Determine the (x, y) coordinate at the center of the cell enclosing the given text.  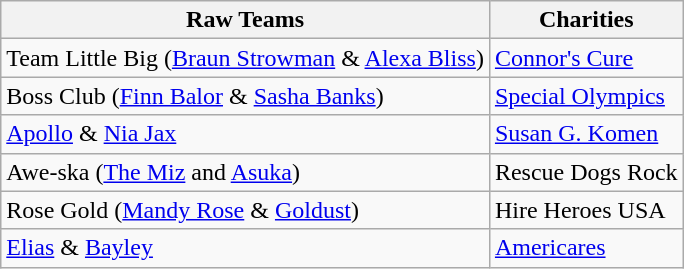
Americares (586, 248)
Raw Teams (246, 20)
Elias & Bayley (246, 248)
Apollo & Nia Jax (246, 134)
Charities (586, 20)
Rescue Dogs Rock (586, 172)
Rose Gold (Mandy Rose & Goldust) (246, 210)
Connor's Cure (586, 58)
Susan G. Komen (586, 134)
Team Little Big (Braun Strowman & Alexa Bliss) (246, 58)
Boss Club (Finn Balor & Sasha Banks) (246, 96)
Hire Heroes USA (586, 210)
Special Olympics (586, 96)
Awe-ska (The Miz and Asuka) (246, 172)
